For the text-containing cell, return its midpoint in (X, Y) coordinate format. 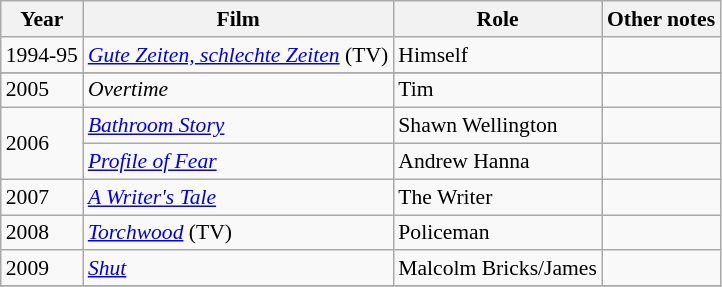
Role (498, 19)
Film (238, 19)
The Writer (498, 197)
Year (42, 19)
Policeman (498, 233)
2006 (42, 144)
2008 (42, 233)
2009 (42, 269)
2005 (42, 90)
Tim (498, 90)
Other notes (661, 19)
Overtime (238, 90)
Andrew Hanna (498, 162)
Malcolm Bricks/James (498, 269)
Shawn Wellington (498, 126)
Profile of Fear (238, 162)
Himself (498, 55)
Shut (238, 269)
Torchwood (TV) (238, 233)
Gute Zeiten, schlechte Zeiten (TV) (238, 55)
Bathroom Story (238, 126)
A Writer's Tale (238, 197)
2007 (42, 197)
1994-95 (42, 55)
